Capture the cell that displays the provided text and extract its (x, y) central coordinate. 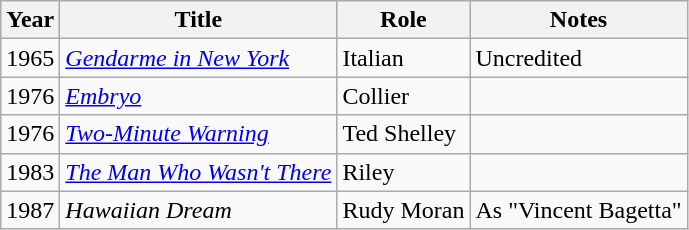
Collier (404, 96)
Riley (404, 172)
1983 (30, 172)
As "Vincent Bagetta" (578, 210)
1965 (30, 58)
Rudy Moran (404, 210)
Embryo (198, 96)
The Man Who Wasn't There (198, 172)
Notes (578, 20)
Hawaiian Dream (198, 210)
Gendarme in New York (198, 58)
Two-Minute Warning (198, 134)
Year (30, 20)
Uncredited (578, 58)
Italian (404, 58)
Ted Shelley (404, 134)
Title (198, 20)
1987 (30, 210)
Role (404, 20)
